Output the (X, Y) coordinate of the center of the cell containing the given text.  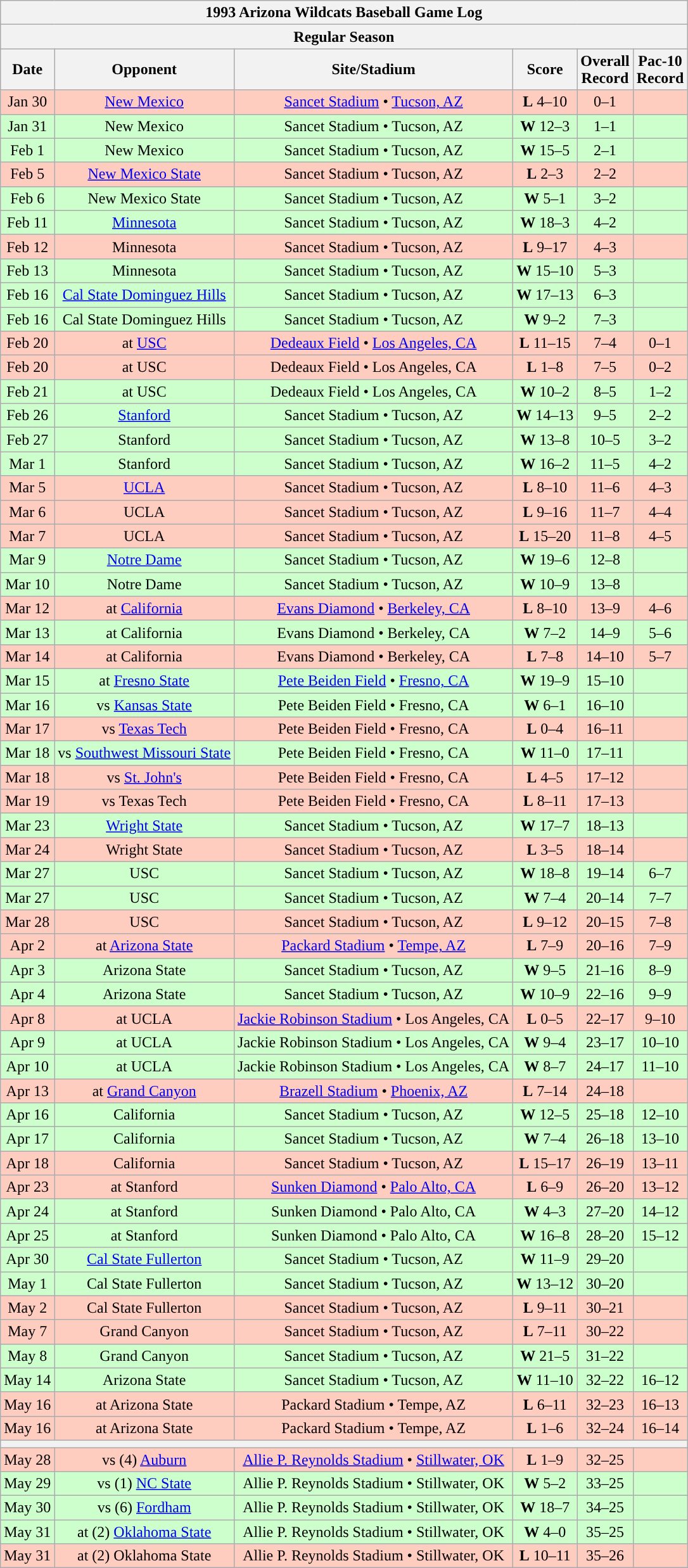
35–26 (605, 1556)
W 9–2 (545, 319)
7–9 (660, 946)
13–10 (660, 1139)
11–8 (605, 536)
W 18–3 (545, 222)
16–14 (660, 1428)
10–5 (605, 440)
24–18 (605, 1090)
at Grand Canyon (144, 1090)
13–11 (660, 1163)
L 9–12 (545, 922)
L 1–8 (545, 367)
L 9–17 (545, 246)
30–21 (605, 1308)
30–22 (605, 1332)
35–25 (605, 1532)
32–23 (605, 1404)
5–7 (660, 656)
Feb 13 (28, 271)
16–12 (660, 1380)
W 4–0 (545, 1532)
20–16 (605, 946)
Apr 30 (28, 1259)
W 19–6 (545, 560)
L 10–11 (545, 1556)
L 7–11 (545, 1332)
Regular Season (344, 37)
Mar 9 (28, 560)
12–8 (605, 560)
Feb 26 (28, 416)
L 0–5 (545, 1018)
32–25 (605, 1459)
Apr 2 (28, 946)
L 7–8 (545, 656)
16–13 (660, 1404)
22–16 (605, 994)
25–18 (605, 1115)
vs Kansas State (144, 705)
L 15–20 (545, 536)
2–1 (605, 150)
W 9–4 (545, 1042)
11–7 (605, 512)
W 17–7 (545, 825)
13–12 (660, 1187)
L 9–11 (545, 1308)
W 13–8 (545, 440)
L 4–5 (545, 777)
Mar 15 (28, 680)
L 2–3 (545, 174)
Apr 25 (28, 1235)
W 18–8 (545, 874)
7–3 (605, 319)
L 1–6 (545, 1428)
Site/Stadium (374, 70)
May 28 (28, 1459)
Mar 13 (28, 632)
Mar 7 (28, 536)
13–8 (605, 584)
Mar 28 (28, 922)
Apr 3 (28, 970)
Apr 9 (28, 1042)
Date (28, 70)
Mar 23 (28, 825)
L 3–5 (545, 850)
W 10–2 (545, 392)
W 18–7 (545, 1508)
11–6 (605, 488)
W 13–12 (545, 1284)
May 8 (28, 1356)
5–3 (605, 271)
15–12 (660, 1235)
Apr 23 (28, 1187)
19–14 (605, 874)
Feb 21 (28, 392)
L 7–9 (545, 946)
OverallRecord (605, 70)
11–10 (660, 1066)
May 30 (28, 1508)
Feb 6 (28, 198)
W 6–1 (545, 705)
W 7–2 (545, 632)
L 7–14 (545, 1090)
vs Southwest Missouri State (144, 753)
4–6 (660, 608)
May 29 (28, 1484)
8–9 (660, 970)
Feb 1 (28, 150)
Feb 27 (28, 440)
L 11–15 (545, 343)
33–25 (605, 1484)
10–10 (660, 1042)
W 16–2 (545, 464)
14–12 (660, 1211)
26–18 (605, 1139)
1–2 (660, 392)
Mar 10 (28, 584)
16–11 (605, 729)
vs St. John's (144, 777)
6–7 (660, 874)
7–8 (660, 922)
16–10 (605, 705)
L 6–11 (545, 1404)
May 7 (28, 1332)
Apr 24 (28, 1211)
Feb 5 (28, 174)
W 11–9 (545, 1259)
Mar 17 (28, 729)
8–5 (605, 392)
Mar 6 (28, 512)
13–9 (605, 608)
5–6 (660, 632)
W 15–5 (545, 150)
May 2 (28, 1308)
7–4 (605, 343)
Brazell Stadium • Phoenix, AZ (374, 1090)
31–22 (605, 1356)
4–5 (660, 536)
W 14–13 (545, 416)
4–4 (660, 512)
9–10 (660, 1018)
W 21–5 (545, 1356)
18–13 (605, 825)
Mar 14 (28, 656)
20–15 (605, 922)
W 9–5 (545, 970)
0–2 (660, 367)
vs (6) Fordham (144, 1508)
L 4–10 (545, 102)
7–5 (605, 367)
6–3 (605, 295)
W 15–10 (545, 271)
Apr 8 (28, 1018)
17–12 (605, 777)
W 4–3 (545, 1211)
14–9 (605, 632)
L 6–9 (545, 1187)
Pac-10Record (660, 70)
Mar 16 (28, 705)
Jan 30 (28, 102)
Feb 11 (28, 222)
32–24 (605, 1428)
vs (1) NC State (144, 1484)
29–20 (605, 1259)
W 5–2 (545, 1484)
at Fresno State (144, 680)
W 16–8 (545, 1235)
15–10 (605, 680)
12–10 (660, 1115)
Mar 5 (28, 488)
26–19 (605, 1163)
Mar 12 (28, 608)
Jan 31 (28, 126)
Mar 1 (28, 464)
W 12–5 (545, 1115)
L 8–11 (545, 801)
9–9 (660, 994)
30–20 (605, 1284)
W 8–7 (545, 1066)
Feb 12 (28, 246)
18–14 (605, 850)
W 5–1 (545, 198)
May 14 (28, 1380)
Apr 10 (28, 1066)
Apr 4 (28, 994)
Mar 24 (28, 850)
Score (545, 70)
W 12–3 (545, 126)
21–16 (605, 970)
1993 Arizona Wildcats Baseball Game Log (344, 13)
24–17 (605, 1066)
22–17 (605, 1018)
W 11–0 (545, 753)
28–20 (605, 1235)
Apr 18 (28, 1163)
Apr 16 (28, 1115)
Mar 19 (28, 801)
27–20 (605, 1211)
vs (4) Auburn (144, 1459)
L 1–9 (545, 1459)
26–20 (605, 1187)
May 1 (28, 1284)
23–17 (605, 1042)
L 9–16 (545, 512)
L 0–4 (545, 729)
11–5 (605, 464)
W 17–13 (545, 295)
1–1 (605, 126)
Apr 17 (28, 1139)
17–11 (605, 753)
20–14 (605, 898)
17–13 (605, 801)
32–22 (605, 1380)
W 19–9 (545, 680)
34–25 (605, 1508)
W 11–10 (545, 1380)
14–10 (605, 656)
9–5 (605, 416)
L 15–17 (545, 1163)
Opponent (144, 70)
Apr 13 (28, 1090)
7–7 (660, 898)
